From the cell containing the given text, extract its center point as [x, y] coordinate. 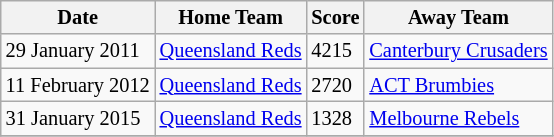
Score [335, 17]
Home Team [231, 17]
Date [78, 17]
2720 [335, 85]
31 January 2015 [78, 118]
11 February 2012 [78, 85]
Away Team [458, 17]
29 January 2011 [78, 51]
1328 [335, 118]
4215 [335, 51]
Canterbury Crusaders [458, 51]
Melbourne Rebels [458, 118]
ACT Brumbies [458, 85]
